For the text-containing cell, return its midpoint in [X, Y] coordinate format. 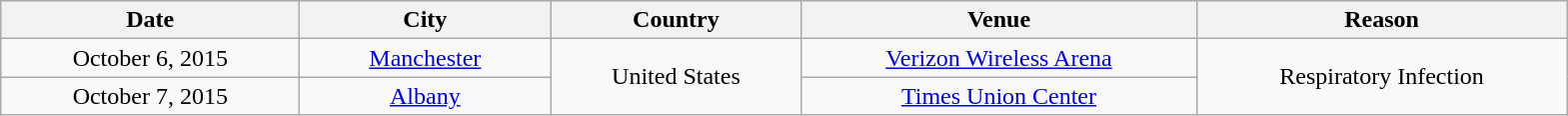
Respiratory Infection [1381, 77]
Manchester [426, 58]
October 6, 2015 [150, 58]
October 7, 2015 [150, 96]
Verizon Wireless Arena [999, 58]
Date [150, 20]
City [426, 20]
Venue [999, 20]
Times Union Center [999, 96]
Reason [1381, 20]
Albany [426, 96]
United States [676, 77]
Country [676, 20]
